Provide the [X, Y] coordinate of the cell's center where the given text is located.  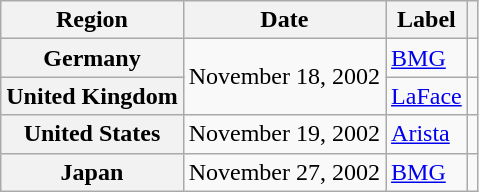
Label [427, 20]
Japan [92, 172]
LaFace [427, 96]
Region [92, 20]
Arista [427, 134]
November 18, 2002 [284, 77]
United Kingdom [92, 96]
United States [92, 134]
November 27, 2002 [284, 172]
Date [284, 20]
Germany [92, 58]
November 19, 2002 [284, 134]
